Extract the (X, Y) coordinate from the center of the cell holding the provided text.  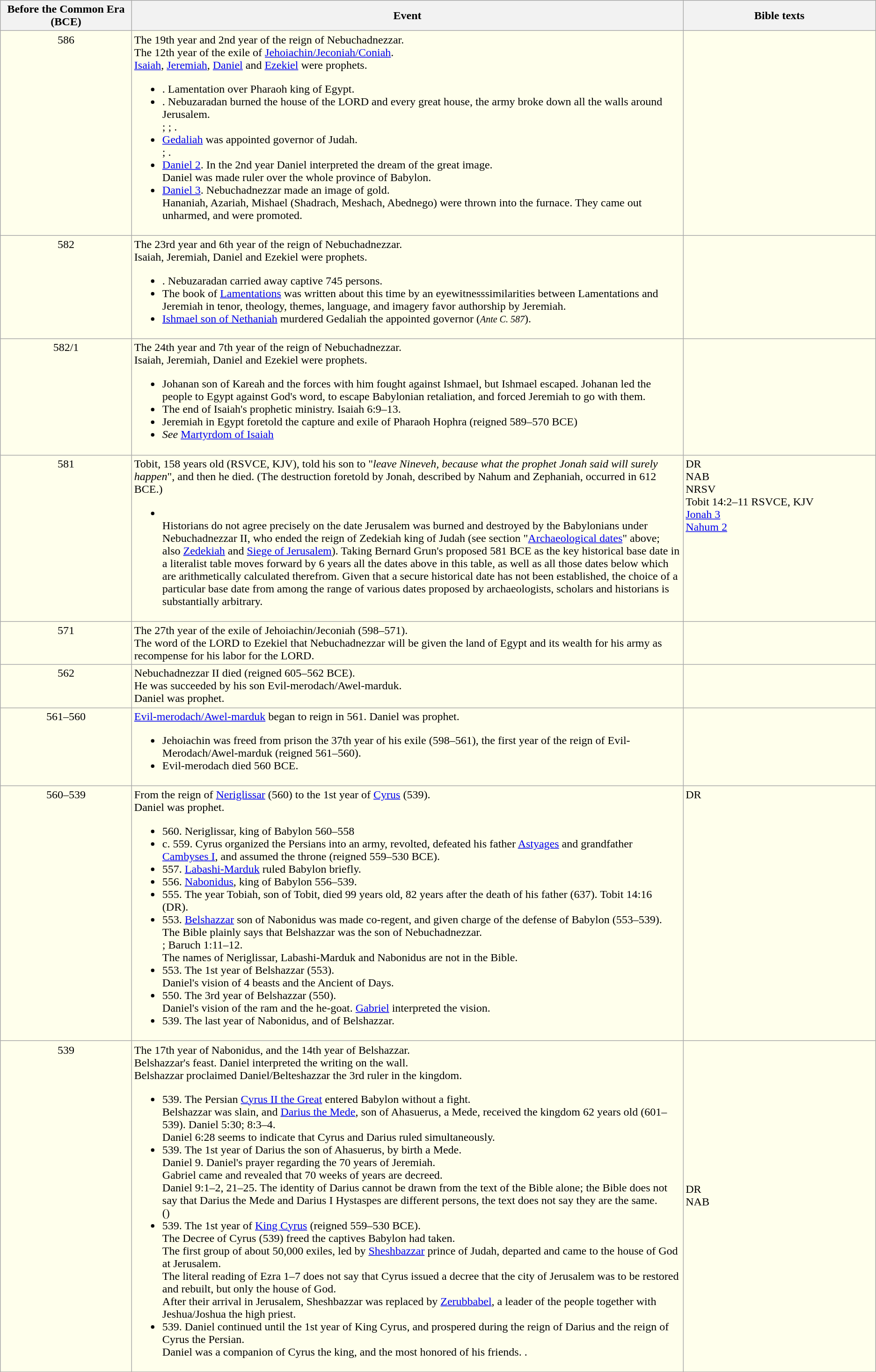
DR NAB NRSV Tobit 14:2–11 RSVCE, KJV Jonah 3 Nahum 2 (780, 538)
Event (407, 16)
Bible texts (780, 16)
539 (66, 1206)
Before the Common Era(BCE) (66, 16)
DR (780, 913)
Nebuchadnezzar II died (reigned 605–562 BCE). He was succeeded by his son Evil-merodach/Awel-marduk. Daniel was prophet. (407, 686)
562 (66, 686)
582/1 (66, 397)
560–539 (66, 913)
586 (66, 133)
561–560 (66, 747)
571 (66, 643)
581 (66, 538)
DR NAB (780, 1206)
582 (66, 287)
